Provide the [X, Y] coordinate of the cell's center where the given text is located.  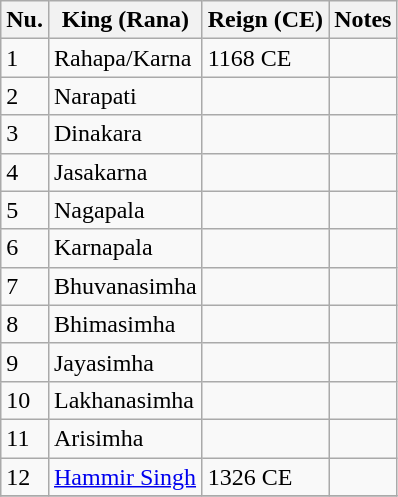
2 [25, 96]
Nagapala [125, 210]
1 [25, 58]
6 [25, 248]
Nu. [25, 20]
5 [25, 210]
10 [25, 400]
Hammir Singh [125, 477]
Jasakarna [125, 172]
12 [25, 477]
King (Rana) [125, 20]
Karnapala [125, 248]
3 [25, 134]
9 [25, 362]
Lakhanasimha [125, 400]
1168 CE [265, 58]
7 [25, 286]
11 [25, 438]
Bhuvanasimha [125, 286]
Reign (CE) [265, 20]
8 [25, 324]
1326 CE [265, 477]
Notes [363, 20]
Jayasimha [125, 362]
Dinakara [125, 134]
Narapati [125, 96]
4 [25, 172]
Rahapa/Karna [125, 58]
Arisimha [125, 438]
Bhimasimha [125, 324]
